Provide the (X, Y) coordinate of the cell's center where the given text is located.  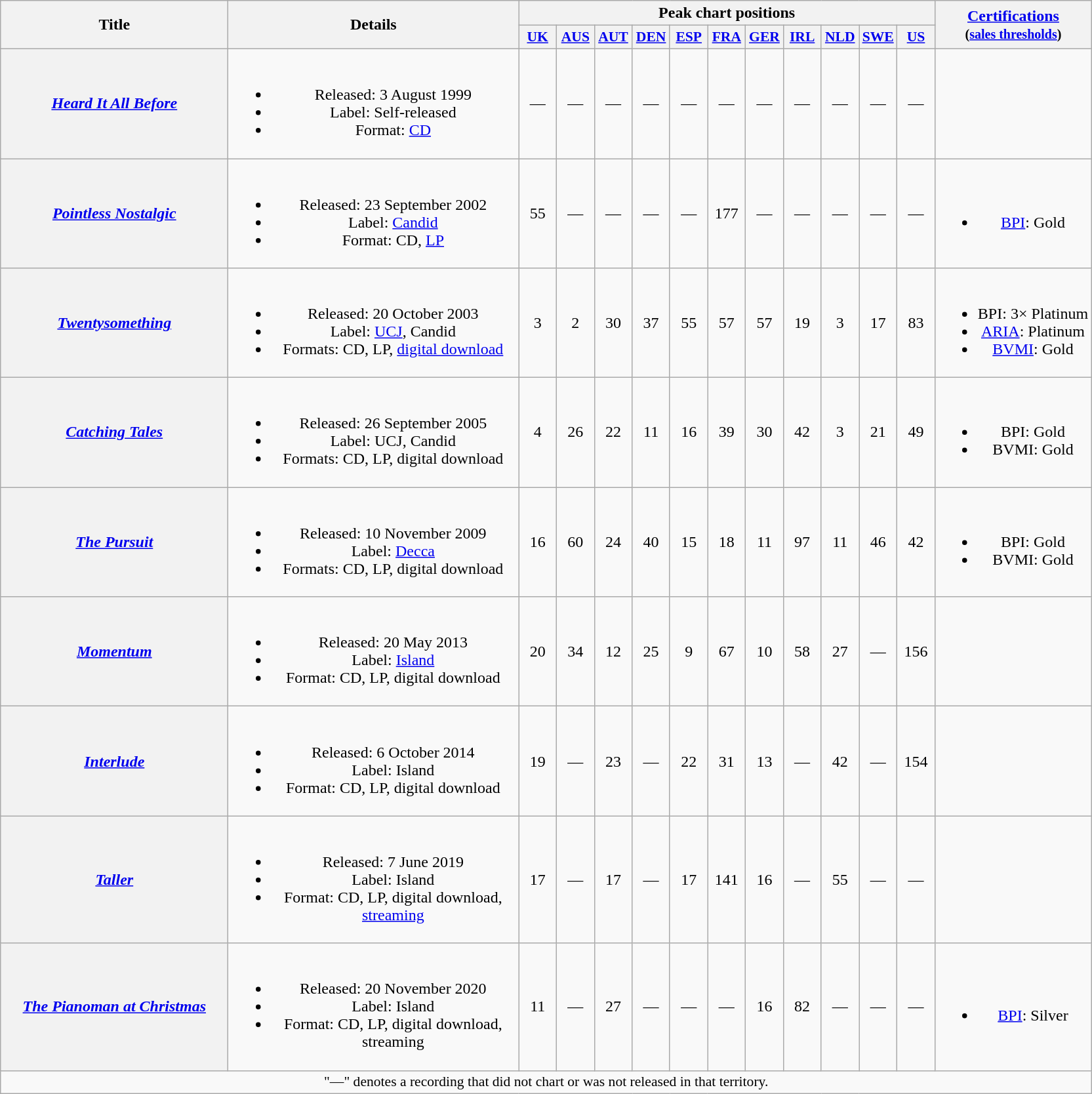
Peak chart positions (727, 13)
Certifications(sales thresholds) (1013, 25)
154 (916, 761)
NLD (840, 37)
83 (916, 323)
Details (374, 25)
UK (538, 37)
The Pursuit (114, 542)
Released: 20 October 2003Label: UCJ, CandidFormats: CD, LP, digital download (374, 323)
Pointless Nostalgic (114, 214)
Twentysomething (114, 323)
25 (651, 652)
82 (802, 1007)
24 (613, 542)
Released: 23 September 2002Label: CandidFormat: CD, LP (374, 214)
9 (689, 652)
ESP (689, 37)
156 (916, 652)
37 (651, 323)
177 (727, 214)
13 (765, 761)
Catching Tales (114, 433)
Taller (114, 880)
26 (576, 433)
Released: 20 November 2020Label: IslandFormat: CD, LP, digital download, streaming (374, 1007)
SWE (878, 37)
20 (538, 652)
23 (613, 761)
Released: 6 October 2014Label: IslandFormat: CD, LP, digital download (374, 761)
"—" denotes a recording that did not chart or was not released in that territory. (546, 1082)
4 (538, 433)
IRL (802, 37)
58 (802, 652)
Released: 7 June 2019Label: IslandFormat: CD, LP, digital download, streaming (374, 880)
Released: 10 November 2009Label: DeccaFormats: CD, LP, digital download (374, 542)
Title (114, 25)
67 (727, 652)
12 (613, 652)
39 (727, 433)
21 (878, 433)
Momentum (114, 652)
46 (878, 542)
GER (765, 37)
40 (651, 542)
34 (576, 652)
BPI: Gold (1013, 214)
Released: 3 August 1999Label: Self-releasedFormat: CD (374, 104)
AUS (576, 37)
15 (689, 542)
10 (765, 652)
AUT (613, 37)
The Pianoman at Christmas (114, 1007)
BPI: Silver (1013, 1007)
2 (576, 323)
49 (916, 433)
97 (802, 542)
US (916, 37)
Heard It All Before (114, 104)
18 (727, 542)
31 (727, 761)
DEN (651, 37)
141 (727, 880)
Released: 20 May 2013Label: IslandFormat: CD, LP, digital download (374, 652)
FRA (727, 37)
60 (576, 542)
Interlude (114, 761)
Released: 26 September 2005Label: UCJ, CandidFormats: CD, LP, digital download (374, 433)
BPI: 3× PlatinumARIA: PlatinumBVMI: Gold (1013, 323)
